Capture the cell that displays the provided text and extract its [x, y] central coordinate. 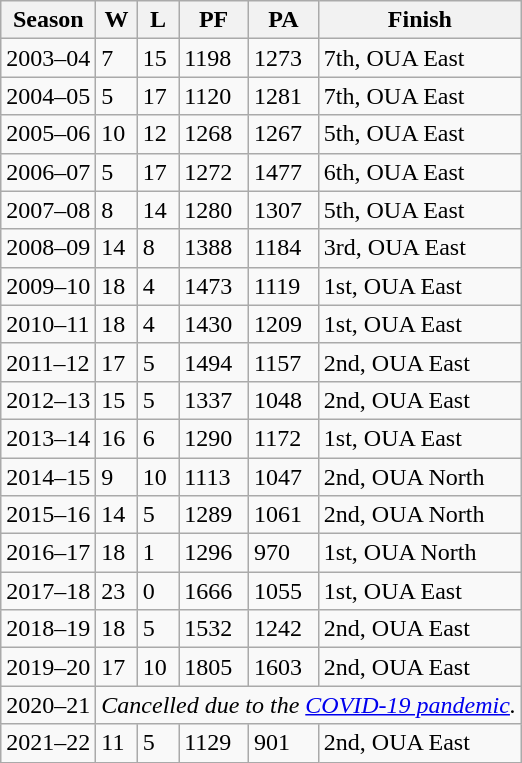
2007–08 [48, 210]
11 [116, 743]
L [158, 20]
1280 [214, 210]
2012–13 [48, 400]
3rd, OUA East [420, 248]
0 [158, 591]
1048 [284, 400]
1184 [284, 248]
2011–12 [48, 362]
1290 [214, 438]
1473 [214, 286]
1289 [214, 515]
2015–16 [48, 515]
2019–20 [48, 667]
W [116, 20]
2018–19 [48, 629]
6 [158, 438]
1129 [214, 743]
1055 [284, 591]
970 [284, 553]
1532 [214, 629]
23 [116, 591]
1047 [284, 477]
1242 [284, 629]
2020–21 [48, 705]
1113 [214, 477]
2005–06 [48, 134]
2006–07 [48, 172]
2008–09 [48, 248]
Season [48, 20]
901 [284, 743]
1119 [284, 286]
PA [284, 20]
2016–17 [48, 553]
2010–11 [48, 324]
1603 [284, 667]
1268 [214, 134]
1477 [284, 172]
1337 [214, 400]
2017–18 [48, 591]
Finish [420, 20]
16 [116, 438]
2014–15 [48, 477]
PF [214, 20]
2021–22 [48, 743]
1281 [284, 96]
6th, OUA East [420, 172]
1120 [214, 96]
1273 [284, 58]
12 [158, 134]
1267 [284, 134]
1198 [214, 58]
7 [116, 58]
1st, OUA North [420, 553]
1430 [214, 324]
1157 [284, 362]
1172 [284, 438]
1061 [284, 515]
1494 [214, 362]
2003–04 [48, 58]
1209 [284, 324]
Cancelled due to the COVID-19 pandemic. [309, 705]
1666 [214, 591]
1 [158, 553]
1307 [284, 210]
1805 [214, 667]
1296 [214, 553]
2013–14 [48, 438]
9 [116, 477]
2004–05 [48, 96]
2009–10 [48, 286]
1272 [214, 172]
1388 [214, 248]
